Provide the [X, Y] coordinate of the cell's center where the given text is located.  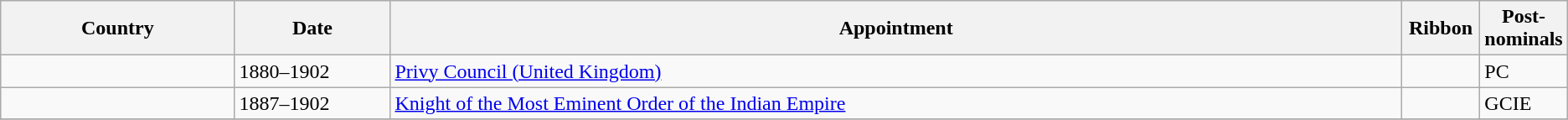
Date [312, 29]
Knight of the Most Eminent Order of the Indian Empire [896, 103]
Appointment [896, 29]
GCIE [1524, 103]
1880–1902 [312, 71]
Ribbon [1441, 29]
PC [1524, 71]
1887–1902 [312, 103]
Country [117, 29]
Post-nominals [1524, 29]
Privy Council (United Kingdom) [896, 71]
